Search for the cell housing the specified text and yield its [X, Y] center coordinate. 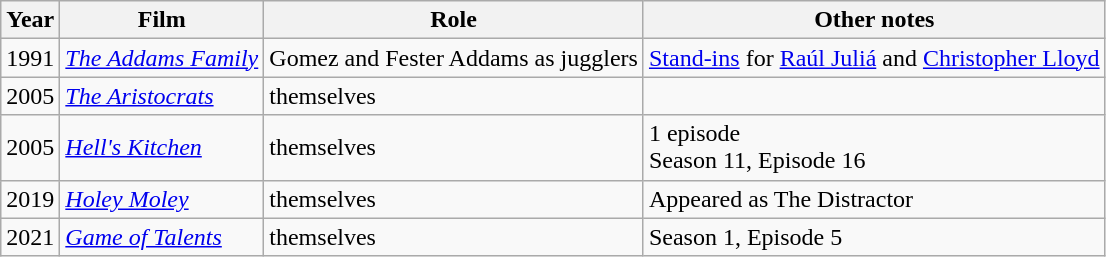
Season 1, Episode 5 [874, 237]
Hell's Kitchen [162, 148]
Role [454, 20]
1991 [30, 58]
Gomez and Fester Addams as jugglers [454, 58]
The Addams Family [162, 58]
2019 [30, 199]
Appeared as The Distractor [874, 199]
Game of Talents [162, 237]
1 episodeSeason 11, Episode 16 [874, 148]
Holey Moley [162, 199]
2021 [30, 237]
Stand-ins for Raúl Juliá and Christopher Lloyd [874, 58]
Year [30, 20]
Other notes [874, 20]
The Aristocrats [162, 96]
Film [162, 20]
